Find where the given text appears and provide that cell's center as (x, y) coordinate. 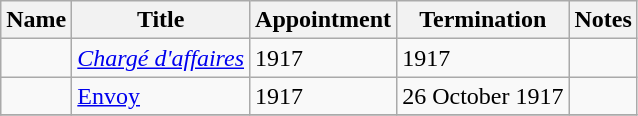
Title (161, 20)
Envoy (161, 96)
Chargé d'affaires (161, 58)
Appointment (324, 20)
Termination (483, 20)
Notes (603, 20)
26 October 1917 (483, 96)
Name (36, 20)
